Return the (X, Y) coordinate for the center point of the cell that contains the specified text.  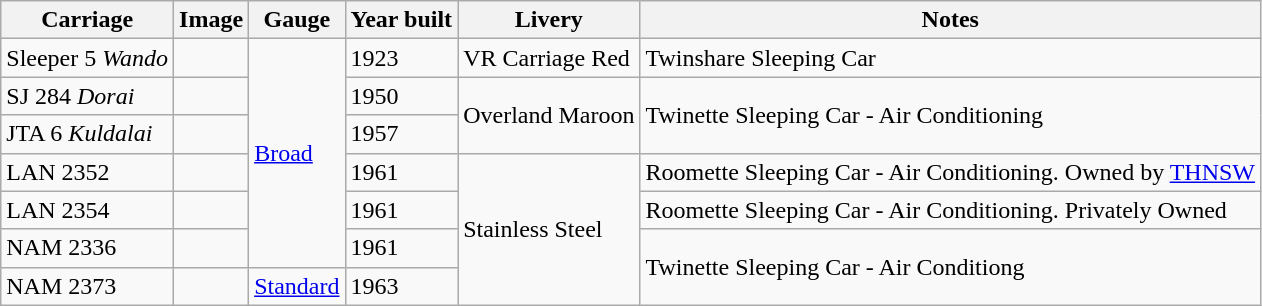
Standard (297, 286)
Notes (950, 20)
NAM 2336 (88, 248)
Twinette Sleeping Car - Air Conditioning (950, 115)
Image (212, 20)
Roomette Sleeping Car - Air Conditioning. Owned by THNSW (950, 172)
VR Carriage Red (549, 58)
Twinshare Sleeping Car (950, 58)
LAN 2352 (88, 172)
SJ 284 Dorai (88, 96)
Year built (402, 20)
Sleeper 5 Wando (88, 58)
LAN 2354 (88, 210)
Broad (297, 153)
1923 (402, 58)
Roomette Sleeping Car - Air Conditioning. Privately Owned (950, 210)
NAM 2373 (88, 286)
1950 (402, 96)
1957 (402, 134)
Livery (549, 20)
Carriage (88, 20)
Gauge (297, 20)
1963 (402, 286)
Stainless Steel (549, 229)
Twinette Sleeping Car - Air Conditiong (950, 267)
JTA 6 Kuldalai (88, 134)
Overland Maroon (549, 115)
